Detect which cell encompasses the target text, then output its [x, y] center coordinate. 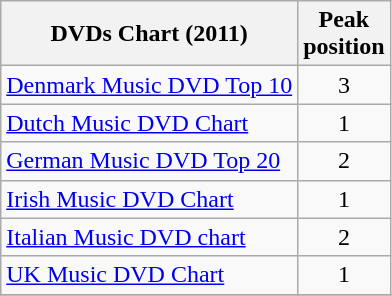
Italian Music DVD chart [150, 237]
DVDs Chart (2011) [150, 34]
Irish Music DVD Chart [150, 199]
3 [344, 85]
Denmark Music DVD Top 10 [150, 85]
German Music DVD Top 20 [150, 161]
Dutch Music DVD Chart [150, 123]
Peakposition [344, 34]
UK Music DVD Chart [150, 275]
